Locate the cell with the specified text and output its (x, y) center coordinate. 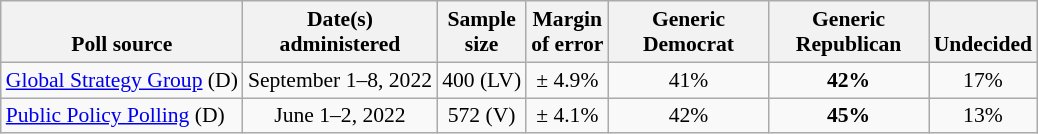
± 4.1% (567, 116)
Undecided (983, 32)
GenericRepublican (849, 32)
13% (983, 116)
Marginof error (567, 32)
Public Policy Polling (D) (122, 116)
September 1–8, 2022 (340, 80)
Samplesize (482, 32)
Global Strategy Group (D) (122, 80)
41% (688, 80)
June 1–2, 2022 (340, 116)
Date(s)administered (340, 32)
Poll source (122, 32)
400 (LV) (482, 80)
± 4.9% (567, 80)
17% (983, 80)
45% (849, 116)
572 (V) (482, 116)
GenericDemocrat (688, 32)
